For the text-containing cell, return its midpoint in [x, y] coordinate format. 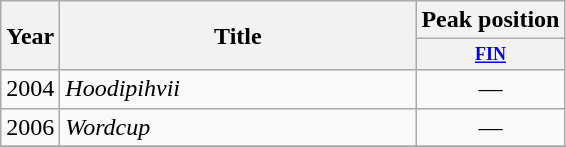
Year [30, 36]
Wordcup [238, 127]
2004 [30, 89]
Title [238, 36]
FIN [490, 54]
Hoodipihvii [238, 89]
Peak position [490, 20]
2006 [30, 127]
